Detect which cell encompasses the target text, then output its (X, Y) center coordinate. 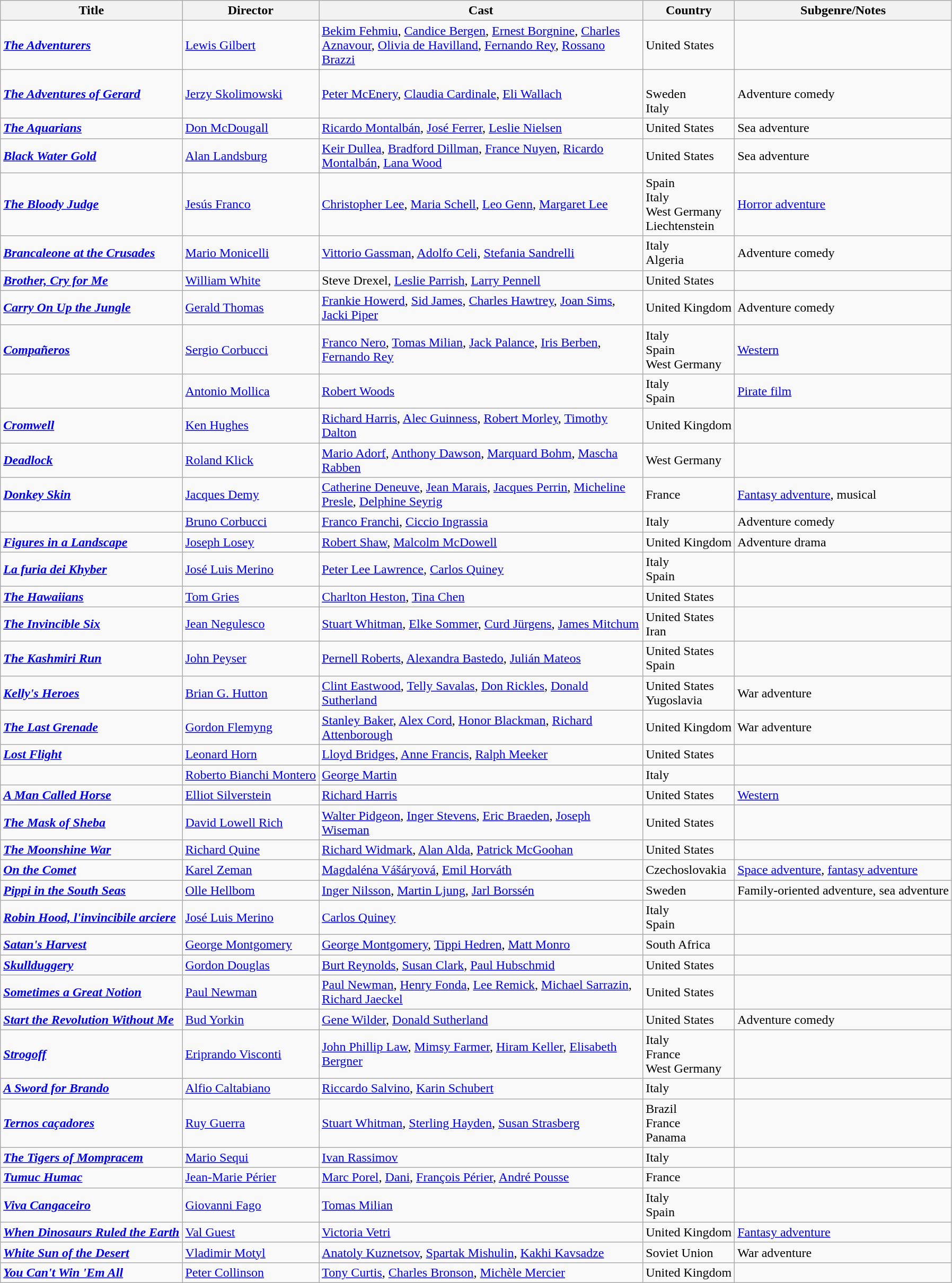
Leonard Horn (251, 755)
The Moonshine War (91, 850)
Country (689, 11)
Ken Hughes (251, 425)
Victoria Vetri (481, 1232)
Steve Drexel, Leslie Parrish, Larry Pennell (481, 280)
Horror adventure (843, 205)
David Lowell Rich (251, 822)
Jerzy Skolimowski (251, 94)
South Africa (689, 945)
United StatesYugoslavia (689, 693)
Pirate film (843, 391)
Pippi in the South Seas (91, 890)
The Adventurers (91, 45)
Alan Landsburg (251, 156)
Catherine Deneuve, Jean Marais, Jacques Perrin, Micheline Presle, Delphine Seyrig (481, 495)
Compañeros (91, 349)
Family-oriented adventure, sea adventure (843, 890)
Stuart Whitman, Elke Sommer, Curd Jürgens, James Mitchum (481, 624)
Antonio Mollica (251, 391)
William White (251, 280)
Don McDougall (251, 128)
A Man Called Horse (91, 795)
Mario Monicelli (251, 253)
Peter McEnery, Claudia Cardinale, Eli Wallach (481, 94)
Carry On Up the Jungle (91, 307)
White Sun of the Desert (91, 1252)
The Kashmiri Run (91, 658)
Roberto Bianchi Montero (251, 775)
Deadlock (91, 460)
Eriprando Visconti (251, 1054)
Soviet Union (689, 1252)
Cast (481, 11)
ItalyFranceWest Germany (689, 1054)
Satan's Harvest (91, 945)
Bekim Fehmiu, Candice Bergen, Ernest Borgnine, Charles Aznavour, Olivia de Havilland, Fernando Rey, Rossano Brazzi (481, 45)
BrazilFrancePanama (689, 1123)
Director (251, 11)
Jacques Demy (251, 495)
Figures in a Landscape (91, 542)
The Adventures of Gerard (91, 94)
Sweden (689, 890)
Paul Newman, Henry Fonda, Lee Remick, Michael Sarrazin, Richard Jaeckel (481, 992)
Gene Wilder, Donald Sutherland (481, 1020)
Richard Harris (481, 795)
Val Guest (251, 1232)
Robin Hood, l'invincibile arciere (91, 918)
Marc Porel, Dani, François Périer, André Pousse (481, 1178)
Brother, Cry for Me (91, 280)
Peter Lee Lawrence, Carlos Quiney (481, 569)
The Bloody Judge (91, 205)
Kelly's Heroes (91, 693)
Gerald Thomas (251, 307)
Gordon Douglas (251, 965)
Franco Nero, Tomas Milian, Jack Palance, Iris Berben, Fernando Rey (481, 349)
Ruy Guerra (251, 1123)
Richard Quine (251, 850)
Tomas Milian (481, 1205)
West Germany (689, 460)
Space adventure, fantasy adventure (843, 870)
George Montgomery, Tippi Hedren, Matt Monro (481, 945)
SpainItalyWest GermanyLiechtenstein (689, 205)
Karel Zeman (251, 870)
Robert Shaw, Malcolm McDowell (481, 542)
Bruno Corbucci (251, 522)
Jesús Franco (251, 205)
Richard Widmark, Alan Alda, Patrick McGoohan (481, 850)
John Peyser (251, 658)
Czechoslovakia (689, 870)
Start the Revolution Without Me (91, 1020)
You Can't Win 'Em All (91, 1272)
Fantasy adventure (843, 1232)
United StatesSpain (689, 658)
Bud Yorkin (251, 1020)
Donkey Skin (91, 495)
Richard Harris, Alec Guinness, Robert Morley, Timothy Dalton (481, 425)
Paul Newman (251, 992)
Jean Negulesco (251, 624)
Viva Cangaceiro (91, 1205)
Joseph Losey (251, 542)
ItalyAlgeria (689, 253)
Mario Sequi (251, 1157)
Magdaléna Vášáryová, Emil Horváth (481, 870)
Elliot Silverstein (251, 795)
Strogoff (91, 1054)
Fantasy adventure, musical (843, 495)
Alfio Caltabiano (251, 1089)
Brancaleone at the Crusades (91, 253)
Gordon Flemyng (251, 727)
La furia dei Khyber (91, 569)
Sergio Corbucci (251, 349)
Sometimes a Great Notion (91, 992)
Stanley Baker, Alex Cord, Honor Blackman, Richard Attenborough (481, 727)
Tony Curtis, Charles Bronson, Michèle Mercier (481, 1272)
Riccardo Salvino, Karin Schubert (481, 1089)
Vittorio Gassman, Adolfo Celi, Stefania Sandrelli (481, 253)
Clint Eastwood, Telly Savalas, Don Rickles, Donald Sutherland (481, 693)
United StatesIran (689, 624)
SwedenItaly (689, 94)
On the Comet (91, 870)
Charlton Heston, Tina Chen (481, 597)
Ricardo Montalbán, José Ferrer, Leslie Nielsen (481, 128)
ItalySpainWest Germany (689, 349)
Inger Nilsson, Martin Ljung, Jarl Borssén (481, 890)
Jean-Marie Périer (251, 1178)
Adventure drama (843, 542)
The Mask of Sheba (91, 822)
Olle Hellbom (251, 890)
Vladimir Motyl (251, 1252)
Lost Flight (91, 755)
A Sword for Brando (91, 1089)
Giovanni Fago (251, 1205)
Burt Reynolds, Susan Clark, Paul Hubschmid (481, 965)
Lloyd Bridges, Anne Francis, Ralph Meeker (481, 755)
Peter Collinson (251, 1272)
Mario Adorf, Anthony Dawson, Marquard Bohm, Mascha Rabben (481, 460)
The Aquarians (91, 128)
Ternos caçadores (91, 1123)
Title (91, 11)
The Invincible Six (91, 624)
Frankie Howerd, Sid James, Charles Hawtrey, Joan Sims, Jacki Piper (481, 307)
Ivan Rassimov (481, 1157)
Carlos Quiney (481, 918)
Roland Klick (251, 460)
Anatoly Kuznetsov, Spartak Mishulin, Kakhi Kavsadze (481, 1252)
John Phillip Law, Mimsy Farmer, Hiram Keller, Elisabeth Bergner (481, 1054)
Subgenre/Notes (843, 11)
The Tigers of Mompracem (91, 1157)
Tom Gries (251, 597)
George Martin (481, 775)
Cromwell (91, 425)
Pernell Roberts, Alexandra Bastedo, Julián Mateos (481, 658)
Lewis Gilbert (251, 45)
Walter Pidgeon, Inger Stevens, Eric Braeden, Joseph Wiseman (481, 822)
The Hawaiians (91, 597)
Tumuc Humac (91, 1178)
Stuart Whitman, Sterling Hayden, Susan Strasberg (481, 1123)
Brian G. Hutton (251, 693)
Black Water Gold (91, 156)
Franco Franchi, Ciccio Ingrassia (481, 522)
When Dinosaurs Ruled the Earth (91, 1232)
Robert Woods (481, 391)
Keir Dullea, Bradford Dillman, France Nuyen, Ricardo Montalbán, Lana Wood (481, 156)
Christopher Lee, Maria Schell, Leo Genn, Margaret Lee (481, 205)
George Montgomery (251, 945)
Skullduggery (91, 965)
The Last Grenade (91, 727)
